Extract the (X, Y) coordinate from the center of the cell holding the provided text.  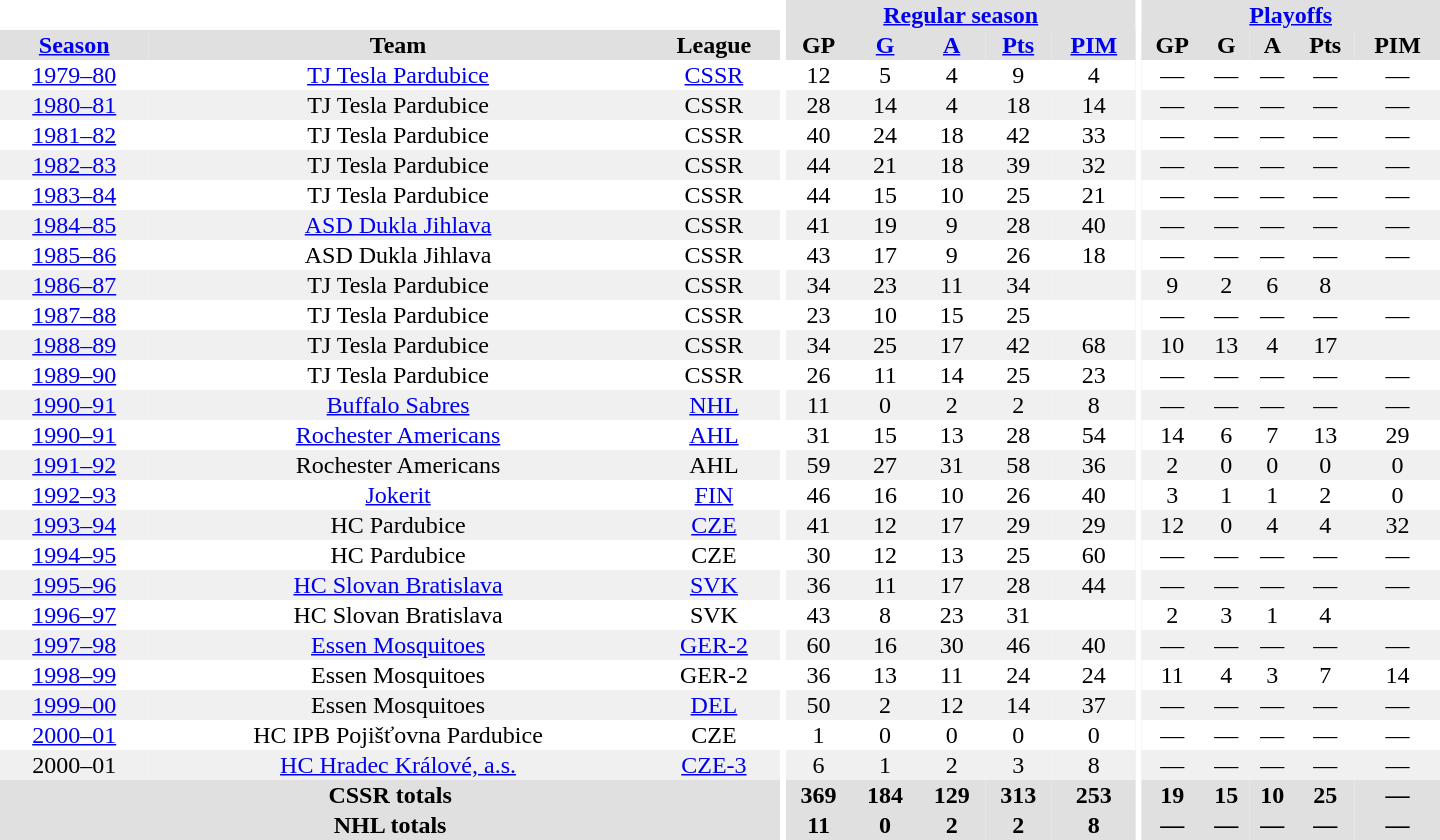
58 (1018, 465)
184 (886, 795)
1992–93 (74, 495)
1998–99 (74, 675)
1997–98 (74, 645)
1987–88 (74, 315)
27 (886, 465)
39 (1018, 165)
HC Hradec Králové, a.s. (398, 765)
1982–83 (74, 165)
Playoffs (1290, 15)
5 (886, 75)
Jokerit (398, 495)
CSSR totals (390, 795)
1988–89 (74, 345)
League (714, 45)
50 (818, 705)
1983–84 (74, 195)
NHL (714, 405)
1981–82 (74, 135)
Team (398, 45)
54 (1094, 435)
NHL totals (390, 825)
HC IPB Pojišťovna Pardubice (398, 735)
33 (1094, 135)
1999–00 (74, 705)
1991–92 (74, 465)
Buffalo Sabres (398, 405)
Regular season (960, 15)
253 (1094, 795)
Season (74, 45)
37 (1094, 705)
68 (1094, 345)
1993–94 (74, 525)
313 (1018, 795)
DEL (714, 705)
59 (818, 465)
FIN (714, 495)
1986–87 (74, 285)
1980–81 (74, 105)
369 (818, 795)
1979–80 (74, 75)
1996–97 (74, 615)
1985–86 (74, 255)
1994–95 (74, 555)
CZE-3 (714, 765)
1995–96 (74, 585)
129 (952, 795)
1984–85 (74, 225)
1989–90 (74, 375)
